Detect which cell encompasses the target text, then output its (X, Y) center coordinate. 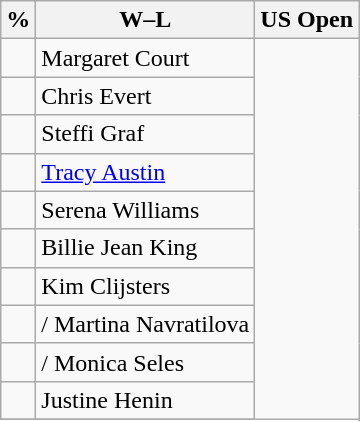
Chris Evert (146, 96)
Steffi Graf (146, 134)
Justine Henin (146, 400)
Kim Clijsters (146, 286)
US Open (307, 20)
Billie Jean King (146, 248)
% (18, 20)
W–L (146, 20)
/ Martina Navratilova (146, 324)
Serena Williams (146, 210)
Tracy Austin (146, 172)
/ Monica Seles (146, 362)
Margaret Court (146, 58)
